From the cell containing the given text, extract its center point as (X, Y) coordinate. 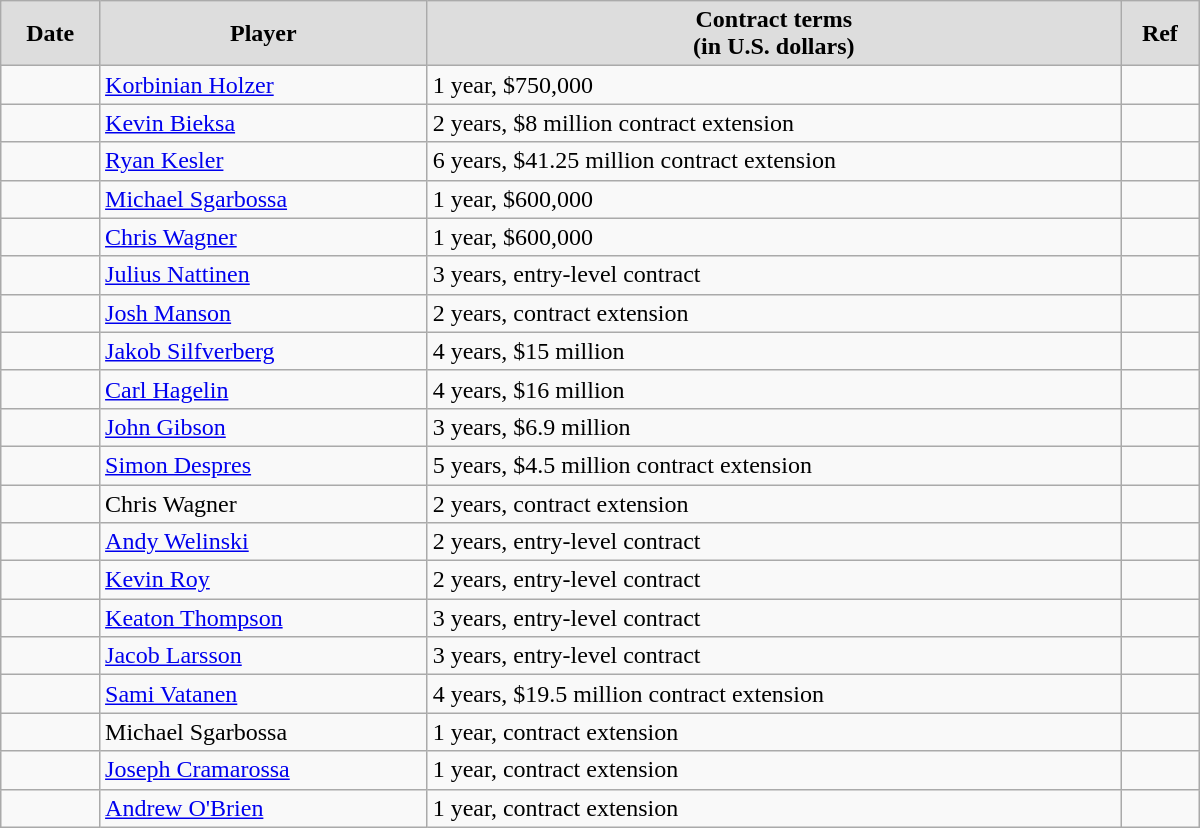
Andrew O'Brien (264, 808)
Jacob Larsson (264, 656)
Carl Hagelin (264, 389)
4 years, $16 million (774, 389)
6 years, $41.25 million contract extension (774, 161)
Kevin Bieksa (264, 123)
3 years, $6.9 million (774, 427)
Sami Vatanen (264, 694)
Keaton Thompson (264, 618)
Player (264, 34)
1 year, $750,000 (774, 85)
Joseph Cramarossa (264, 770)
Contract terms(in U.S. dollars) (774, 34)
Korbinian Holzer (264, 85)
2 years, $8 million contract extension (774, 123)
5 years, $4.5 million contract extension (774, 465)
Ryan Kesler (264, 161)
Date (50, 34)
Kevin Roy (264, 580)
4 years, $19.5 million contract extension (774, 694)
4 years, $15 million (774, 351)
Ref (1160, 34)
Andy Welinski (264, 542)
Jakob Silfverberg (264, 351)
Josh Manson (264, 313)
Julius Nattinen (264, 275)
John Gibson (264, 427)
Simon Despres (264, 465)
